Return (x, y) of the center of cell containing provided text 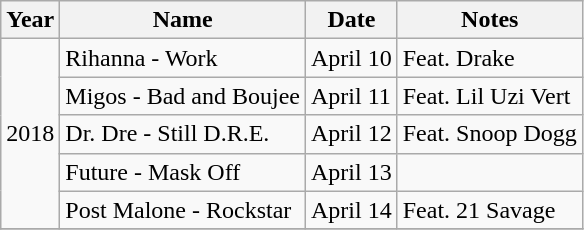
Year (30, 20)
April 11 (352, 96)
Notes (490, 20)
Post Malone - Rockstar (183, 210)
Migos - Bad and Boujee (183, 96)
April 14 (352, 210)
Feat. Snoop Dogg (490, 134)
Rihanna - Work (183, 58)
2018 (30, 134)
Future - Mask Off (183, 172)
Feat. Drake (490, 58)
Dr. Dre - Still D.R.E. (183, 134)
Feat. 21 Savage (490, 210)
Name (183, 20)
April 10 (352, 58)
Feat. Lil Uzi Vert (490, 96)
Date (352, 20)
April 13 (352, 172)
April 12 (352, 134)
